Extract the [x, y] coordinate from the center of the cell holding the provided text.  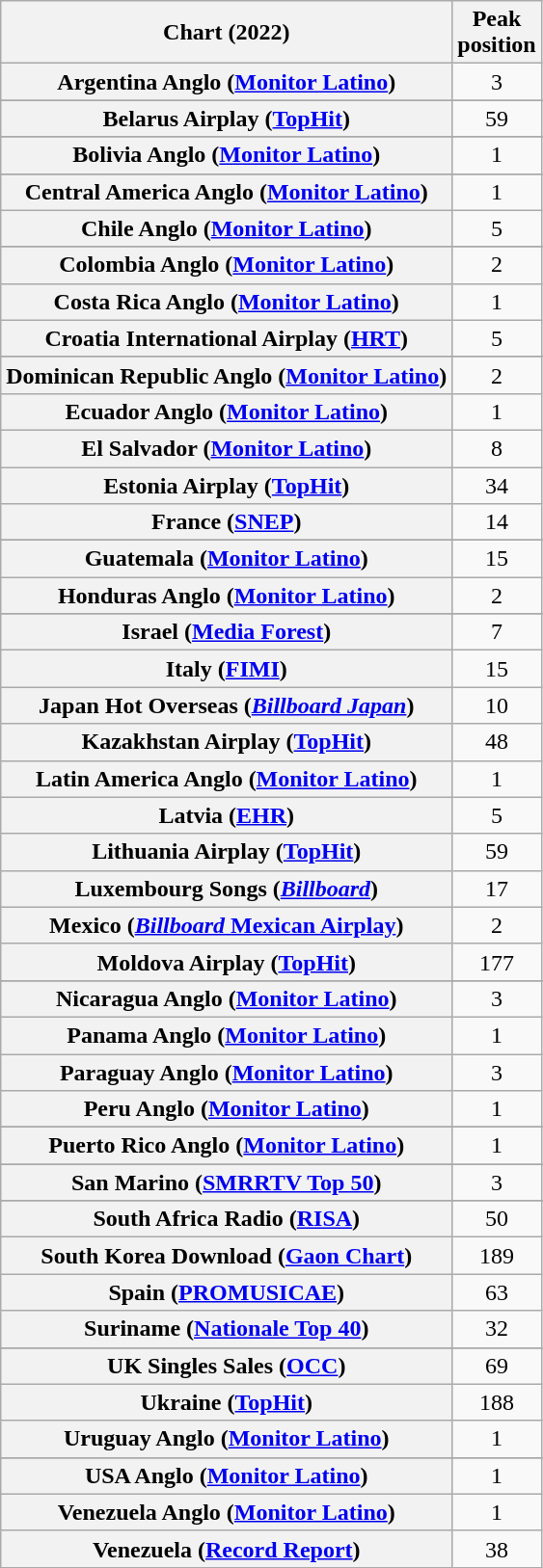
Belarus Airplay (TopHit) [227, 119]
France (SNEP) [227, 522]
Latvia (EHR) [227, 815]
San Marino (SMRRTV Top 50) [227, 1183]
34 [497, 485]
Nicaragua Anglo (Monitor Latino) [227, 998]
Puerto Rico Anglo (Monitor Latino) [227, 1146]
38 [497, 1549]
Chart (2022) [227, 33]
Ecuador Anglo (Monitor Latino) [227, 412]
Costa Rica Anglo (Monitor Latino) [227, 302]
17 [497, 889]
63 [497, 1292]
Venezuela Anglo (Monitor Latino) [227, 1512]
32 [497, 1329]
Bolivia Anglo (Monitor Latino) [227, 155]
Dominican Republic Anglo (Monitor Latino) [227, 375]
188 [497, 1402]
South Africa Radio (RISA) [227, 1219]
Latin America Anglo (Monitor Latino) [227, 779]
Kazakhstan Airplay (TopHit) [227, 742]
Luxembourg Songs (Billboard) [227, 889]
Spain (PROMUSICAE) [227, 1292]
Chile Anglo (Monitor Latino) [227, 228]
69 [497, 1366]
UK Singles Sales (OCC) [227, 1366]
8 [497, 448]
El Salvador (Monitor Latino) [227, 448]
10 [497, 705]
USA Anglo (Monitor Latino) [227, 1475]
Mexico (Billboard Mexican Airplay) [227, 925]
Argentina Anglo (Monitor Latino) [227, 82]
Panama Anglo (Monitor Latino) [227, 1035]
Italy (FIMI) [227, 669]
Guatemala (Monitor Latino) [227, 559]
Croatia International Airplay (HRT) [227, 338]
Israel (Media Forest) [227, 632]
Venezuela (Record Report) [227, 1549]
South Korea Download (Gaon Chart) [227, 1256]
Uruguay Anglo (Monitor Latino) [227, 1439]
Lithuania Airplay (TopHit) [227, 852]
Suriname (Nationale Top 40) [227, 1329]
Japan Hot Overseas (Billboard Japan) [227, 705]
Ukraine (TopHit) [227, 1402]
Peakposition [497, 33]
48 [497, 742]
177 [497, 962]
Moldova Airplay (TopHit) [227, 962]
189 [497, 1256]
Peru Anglo (Monitor Latino) [227, 1109]
Estonia Airplay (TopHit) [227, 485]
Paraguay Anglo (Monitor Latino) [227, 1073]
14 [497, 522]
7 [497, 632]
Central America Anglo (Monitor Latino) [227, 192]
50 [497, 1219]
Honduras Anglo (Monitor Latino) [227, 596]
Colombia Anglo (Monitor Latino) [227, 265]
